Search for the cell housing the specified text and yield its (X, Y) center coordinate. 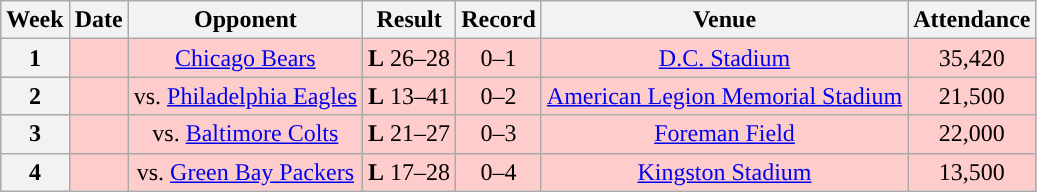
Opponent (245, 20)
1 (35, 58)
2 (35, 96)
L 13–41 (410, 96)
vs. Philadelphia Eagles (245, 96)
Attendance (972, 20)
L 26–28 (410, 58)
0–2 (499, 96)
American Legion Memorial Stadium (724, 96)
Date (98, 20)
Result (410, 20)
Week (35, 20)
3 (35, 134)
vs. Green Bay Packers (245, 172)
21,500 (972, 96)
22,000 (972, 134)
L 17–28 (410, 172)
Foreman Field (724, 134)
Venue (724, 20)
L 21–27 (410, 134)
vs. Baltimore Colts (245, 134)
D.C. Stadium (724, 58)
0–4 (499, 172)
Kingston Stadium (724, 172)
Chicago Bears (245, 58)
0–1 (499, 58)
4 (35, 172)
0–3 (499, 134)
13,500 (972, 172)
Record (499, 20)
35,420 (972, 58)
